For the text-containing cell, return its midpoint in (X, Y) coordinate format. 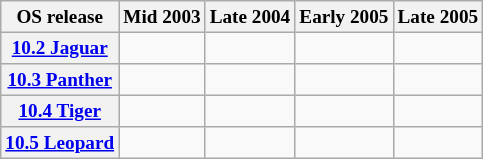
10.4 Tiger (60, 111)
10.5 Leopard (60, 143)
OS release (60, 17)
10.2 Jaguar (60, 48)
Late 2005 (438, 17)
Late 2004 (250, 17)
10.3 Panther (60, 80)
Mid 2003 (162, 17)
Early 2005 (344, 17)
